Provide the (x, y) coordinate of the cell's center where the given text is located.  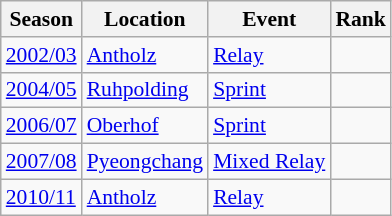
2007/08 (42, 162)
Season (42, 19)
Event (269, 19)
2004/05 (42, 90)
Rank (360, 19)
2010/11 (42, 197)
Pyeongchang (145, 162)
Mixed Relay (269, 162)
Ruhpolding (145, 90)
2002/03 (42, 55)
2006/07 (42, 126)
Oberhof (145, 126)
Location (145, 19)
